Detect which cell encompasses the target text, then output its (X, Y) center coordinate. 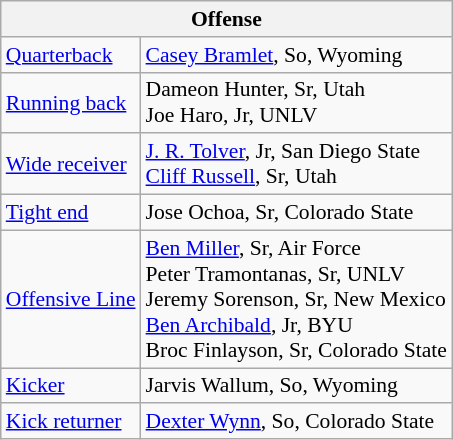
Casey Bramlet, So, Wyoming (296, 55)
Quarterback (71, 55)
Kicker (71, 386)
Wide receiver (71, 164)
Dameon Hunter, Sr, UtahJoe Haro, Jr, UNLV (296, 102)
Ben Miller, Sr, Air ForcePeter Tramontanas, Sr, UNLVJeremy Sorenson, Sr, New MexicoBen Archibald, Jr, BYUBroc Finlayson, Sr, Colorado State (296, 299)
J. R. Tolver, Jr, San Diego StateCliff Russell, Sr, Utah (296, 164)
Dexter Wynn, So, Colorado State (296, 422)
Jose Ochoa, Sr, Colorado State (296, 213)
Running back (71, 102)
Kick returner (71, 422)
Tight end (71, 213)
Offense (226, 19)
Jarvis Wallum, So, Wyoming (296, 386)
Offensive Line (71, 299)
